Output the [x, y] coordinate of the center of the cell containing the given text.  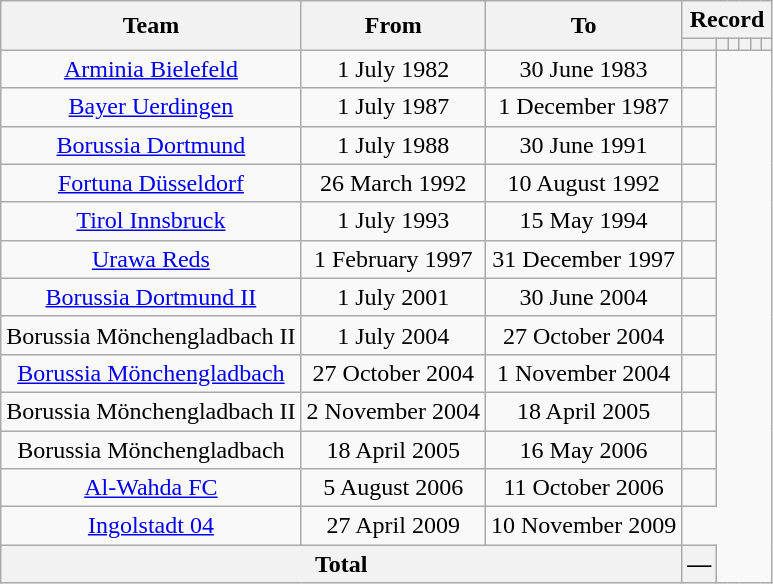
26 March 1992 [393, 183]
Urawa Reds [151, 259]
Team [151, 26]
1 July 2004 [393, 335]
30 June 1991 [583, 145]
Al-Wahda FC [151, 488]
To [583, 26]
1 July 1987 [393, 107]
1 February 1997 [393, 259]
30 June 1983 [583, 69]
1 November 2004 [583, 373]
11 October 2006 [583, 488]
Record [727, 20]
From [393, 26]
Tirol Innsbruck [151, 221]
2 November 2004 [393, 411]
30 June 2004 [583, 297]
Bayer Uerdingen [151, 107]
15 May 1994 [583, 221]
1 July 1988 [393, 145]
1 July 2001 [393, 297]
Ingolstadt 04 [151, 526]
— [700, 564]
5 August 2006 [393, 488]
Borussia Dortmund [151, 145]
16 May 2006 [583, 449]
1 December 1987 [583, 107]
31 December 1997 [583, 259]
10 August 1992 [583, 183]
10 November 2009 [583, 526]
1 July 1982 [393, 69]
Fortuna Düsseldorf [151, 183]
1 July 1993 [393, 221]
Total [342, 564]
Borussia Dortmund II [151, 297]
Arminia Bielefeld [151, 69]
27 April 2009 [393, 526]
